Output the (x, y) coordinate of the center of the cell containing the given text.  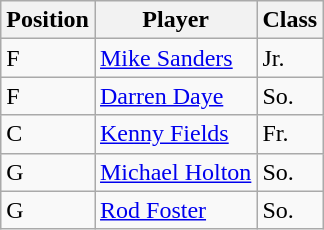
Player (175, 20)
Position (48, 20)
Rod Foster (175, 210)
Mike Sanders (175, 58)
Class (290, 20)
C (48, 134)
Fr. (290, 134)
Michael Holton (175, 172)
Darren Daye (175, 96)
Kenny Fields (175, 134)
Jr. (290, 58)
